Output the (X, Y) coordinate of the center of the cell containing the given text.  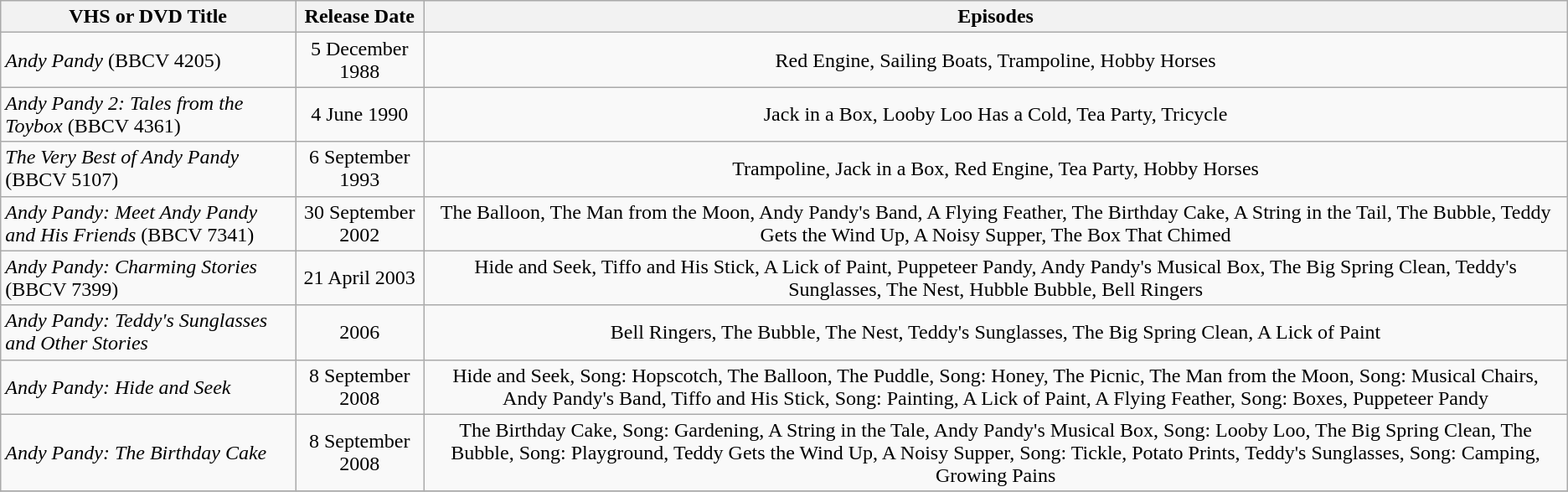
6 September 1993 (360, 169)
Andy Pandy: Charming Stories (BBCV 7399) (148, 278)
Jack in a Box, Looby Loo Has a Cold, Tea Party, Tricycle (995, 114)
21 April 2003 (360, 278)
4 June 1990 (360, 114)
Andy Pandy: Hide and Seek (148, 387)
Andy Pandy: The Birthday Cake (148, 453)
VHS or DVD Title (148, 17)
Andy Pandy: Teddy's Sunglasses and Other Stories (148, 332)
30 September 2002 (360, 223)
Andy Pandy 2: Tales from the Toybox (BBCV 4361) (148, 114)
Red Engine, Sailing Boats, Trampoline, Hobby Horses (995, 60)
Andy Pandy: Meet Andy Pandy and His Friends (BBCV 7341) (148, 223)
Bell Ringers, The Bubble, The Nest, Teddy's Sunglasses, The Big Spring Clean, A Lick of Paint (995, 332)
The Very Best of Andy Pandy (BBCV 5107) (148, 169)
Release Date (360, 17)
Andy Pandy (BBCV 4205) (148, 60)
2006 (360, 332)
5 December 1988 (360, 60)
Trampoline, Jack in a Box, Red Engine, Tea Party, Hobby Horses (995, 169)
Episodes (995, 17)
